Detect which cell encompasses the target text, then output its (X, Y) center coordinate. 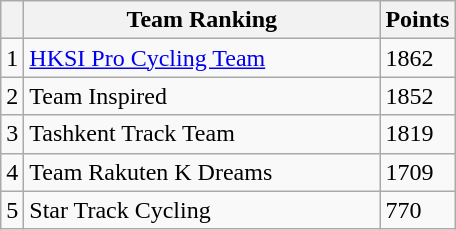
Tashkent Track Team (202, 134)
Team Rakuten K Dreams (202, 172)
Star Track Cycling (202, 210)
3 (12, 134)
1 (12, 58)
1709 (418, 172)
1862 (418, 58)
Team Inspired (202, 96)
1852 (418, 96)
5 (12, 210)
4 (12, 172)
2 (12, 96)
1819 (418, 134)
Team Ranking (202, 20)
Points (418, 20)
770 (418, 210)
HKSI Pro Cycling Team (202, 58)
